From the cell containing the given text, extract its center point as (X, Y) coordinate. 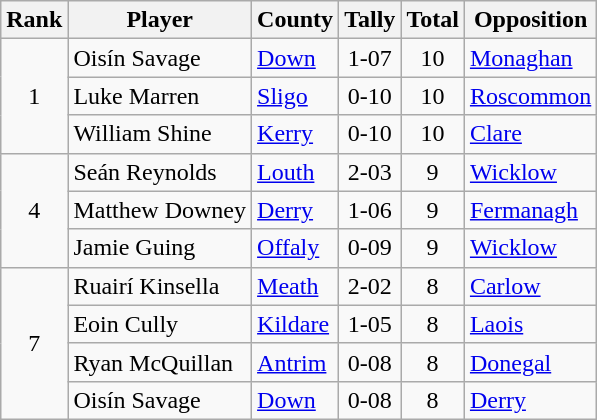
Eoin Cully (160, 324)
Seán Reynolds (160, 172)
Ruairí Kinsella (160, 286)
1 (34, 96)
County (296, 20)
Carlow (530, 286)
Kerry (296, 134)
1-06 (370, 210)
7 (34, 343)
Luke Marren (160, 96)
4 (34, 210)
Meath (296, 286)
Matthew Downey (160, 210)
Antrim (296, 362)
Donegal (530, 362)
Rank (34, 20)
Jamie Guing (160, 248)
Laois (530, 324)
Clare (530, 134)
Tally (370, 20)
Roscommon (530, 96)
Louth (296, 172)
2-02 (370, 286)
1-05 (370, 324)
William Shine (160, 134)
Total (433, 20)
Ryan McQuillan (160, 362)
Sligo (296, 96)
1-07 (370, 58)
Opposition (530, 20)
Monaghan (530, 58)
Offaly (296, 248)
2-03 (370, 172)
Player (160, 20)
Fermanagh (530, 210)
0-09 (370, 248)
Kildare (296, 324)
